Pinpoint the cell where the given text exists, returning its (x, y) midpoint coordinate. 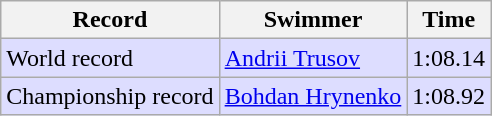
World record (110, 58)
Bohdan Hrynenko (313, 96)
Andrii Trusov (313, 58)
Time (449, 20)
1:08.14 (449, 58)
Championship record (110, 96)
Swimmer (313, 20)
Record (110, 20)
1:08.92 (449, 96)
